Provide the (x, y) coordinate of the cell's center where the given text is located.  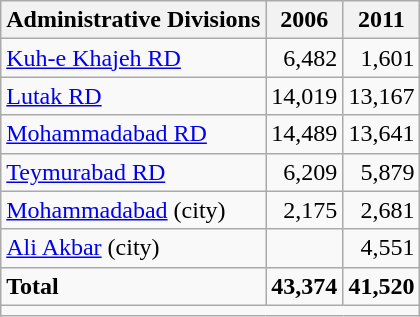
2006 (304, 20)
43,374 (304, 286)
Mohammadabad RD (134, 134)
14,019 (304, 96)
Teymurabad RD (134, 172)
6,209 (304, 172)
Lutak RD (134, 96)
1,601 (382, 58)
41,520 (382, 286)
6,482 (304, 58)
2,175 (304, 210)
Kuh-e Khajeh RD (134, 58)
14,489 (304, 134)
Ali Akbar (city) (134, 248)
Administrative Divisions (134, 20)
2,681 (382, 210)
Mohammadabad (city) (134, 210)
2011 (382, 20)
13,641 (382, 134)
13,167 (382, 96)
Total (134, 286)
5,879 (382, 172)
4,551 (382, 248)
